Return the [X, Y] coordinate for the center point of the cell that contains the specified text.  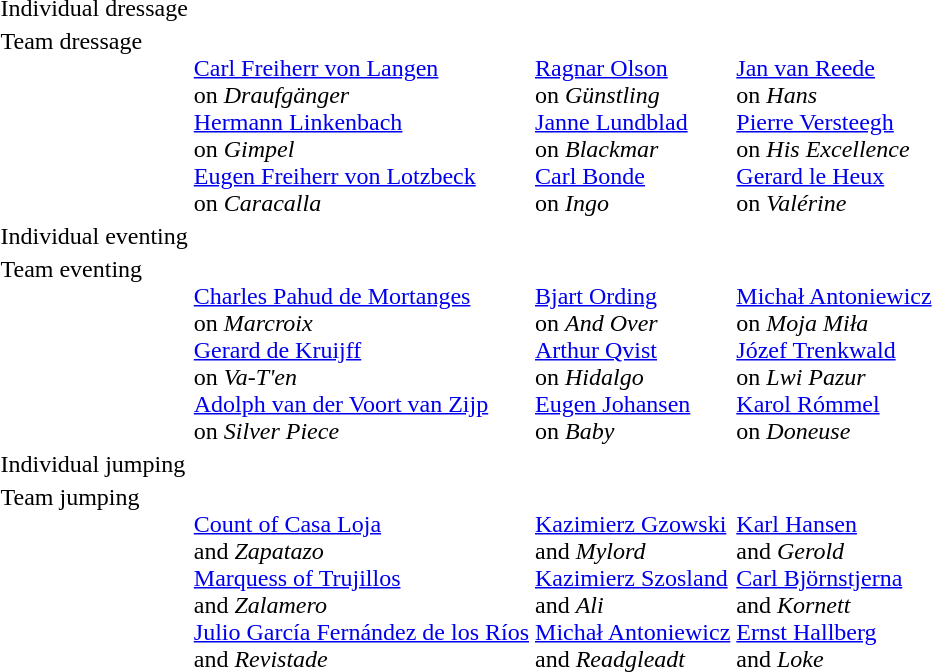
Bjart Ording on And Over Arthur Qvist on Hidalgo Eugen Johansen on Baby [633, 350]
Charles Pahud de Mortanges on Marcroix Gerard de Kruijff on Va-T'en Adolph van der Voort van Zijp on Silver Piece [361, 350]
Carl Freiherr von Langen on Draufgänger Hermann Linkenbach on Gimpel Eugen Freiherr von Lotzbeck on Caracalla [361, 122]
Ragnar Olson on Günstling Janne Lundblad on Blackmar Carl Bonde on Ingo [633, 122]
